Identify which cell holds the provided text, then report its [x, y] central coordinate. 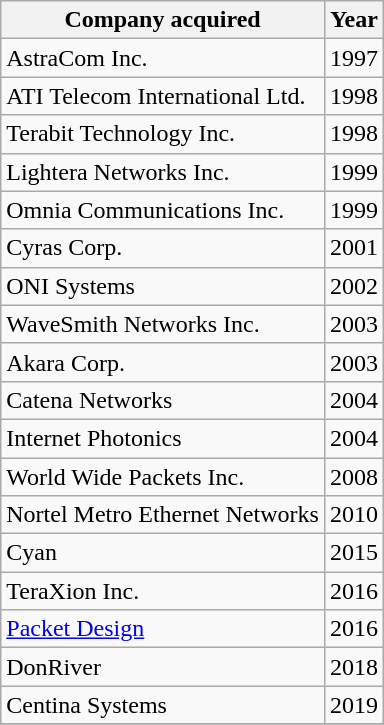
Lightera Networks Inc. [163, 172]
2008 [354, 477]
ONI Systems [163, 286]
2001 [354, 248]
Cyras Corp. [163, 248]
2019 [354, 705]
Omnia Communications Inc. [163, 210]
Year [354, 20]
2002 [354, 286]
2015 [354, 553]
Cyan [163, 553]
Nortel Metro Ethernet Networks [163, 515]
DonRiver [163, 667]
AstraCom Inc. [163, 58]
WaveSmith Networks Inc. [163, 324]
Centina Systems [163, 705]
1997 [354, 58]
Internet Photonics [163, 438]
TeraXion Inc. [163, 591]
2018 [354, 667]
ATI Telecom International Ltd. [163, 96]
Company acquired [163, 20]
2010 [354, 515]
Terabit Technology Inc. [163, 134]
Catena Networks [163, 400]
Akara Corp. [163, 362]
World Wide Packets Inc. [163, 477]
Packet Design [163, 629]
